Return [x, y] of the center of cell containing provided text 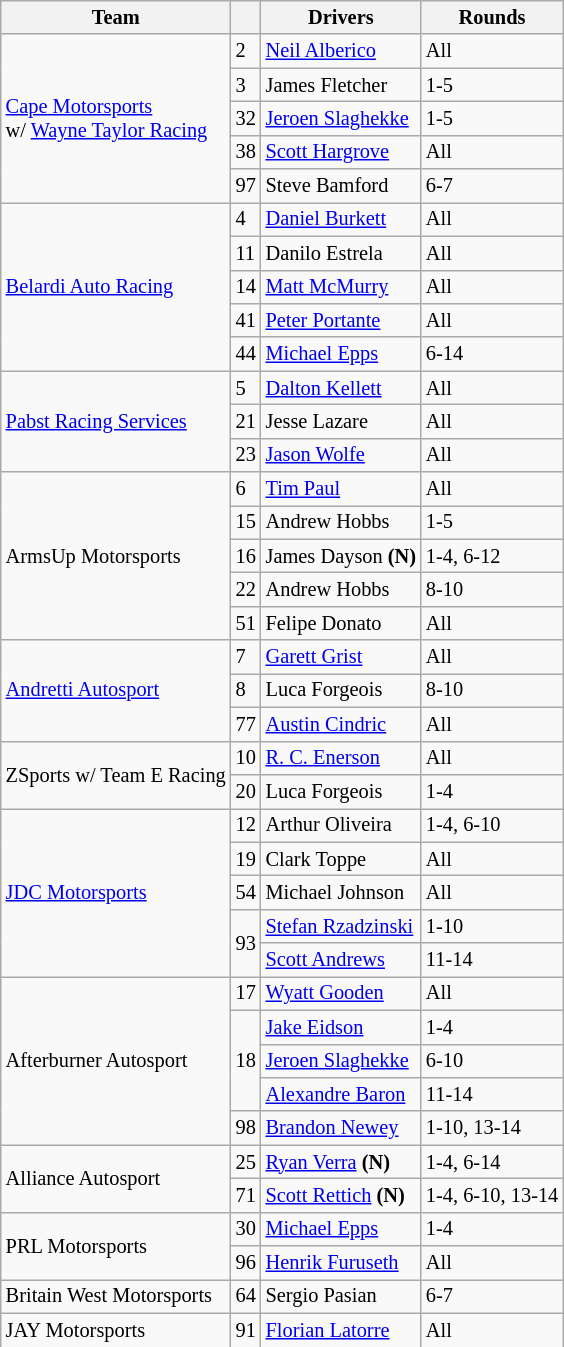
Cape Motorsportsw/ Wayne Taylor Racing [116, 118]
41 [246, 320]
Matt McMurry [341, 287]
Andretti Autosport [116, 690]
Scott Andrews [341, 960]
Steve Bamford [341, 186]
20 [246, 791]
Alliance Autosport [116, 1178]
54 [246, 892]
64 [246, 1296]
98 [246, 1128]
91 [246, 1330]
Florian Latorre [341, 1330]
12 [246, 825]
Tim Paul [341, 489]
Wyatt Gooden [341, 993]
James Fletcher [341, 85]
1-10 [492, 926]
Team [116, 17]
38 [246, 152]
Drivers [341, 17]
Austin Cindric [341, 724]
Afterburner Autosport [116, 1060]
Rounds [492, 17]
71 [246, 1195]
93 [246, 942]
Arthur Oliveira [341, 825]
10 [246, 758]
44 [246, 354]
Alexandre Baron [341, 1094]
Jesse Lazare [341, 421]
ArmsUp Motorsports [116, 556]
3 [246, 85]
15 [246, 522]
Sergio Pasian [341, 1296]
19 [246, 859]
25 [246, 1162]
Belardi Auto Racing [116, 286]
97 [246, 186]
Brandon Newey [341, 1128]
Ryan Verra (N) [341, 1162]
6 [246, 489]
Clark Toppe [341, 859]
Stefan Rzadzinski [341, 926]
JAY Motorsports [116, 1330]
JDC Motorsports [116, 892]
PRL Motorsports [116, 1246]
ZSports w/ Team E Racing [116, 774]
2 [246, 51]
4 [246, 219]
7 [246, 657]
Danilo Estrela [341, 253]
77 [246, 724]
23 [246, 455]
Henrik Furuseth [341, 1263]
14 [246, 287]
1-4, 6-10, 13-14 [492, 1195]
17 [246, 993]
R. C. Enerson [341, 758]
1-4, 6-14 [492, 1162]
22 [246, 589]
6-10 [492, 1061]
32 [246, 118]
Michael Johnson [341, 892]
Scott Hargrove [341, 152]
1-10, 13-14 [492, 1128]
Peter Portante [341, 320]
Jake Eidson [341, 1027]
Britain West Motorsports [116, 1296]
21 [246, 421]
Scott Rettich (N) [341, 1195]
11 [246, 253]
Felipe Donato [341, 623]
Jason Wolfe [341, 455]
Pabst Racing Services [116, 422]
Garett Grist [341, 657]
30 [246, 1229]
Neil Alberico [341, 51]
51 [246, 623]
Daniel Burkett [341, 219]
5 [246, 388]
96 [246, 1263]
16 [246, 556]
6-14 [492, 354]
Dalton Kellett [341, 388]
1-4, 6-10 [492, 825]
1-4, 6-12 [492, 556]
James Dayson (N) [341, 556]
18 [246, 1060]
8 [246, 690]
